Identify which cell holds the provided text, then report its (X, Y) central coordinate. 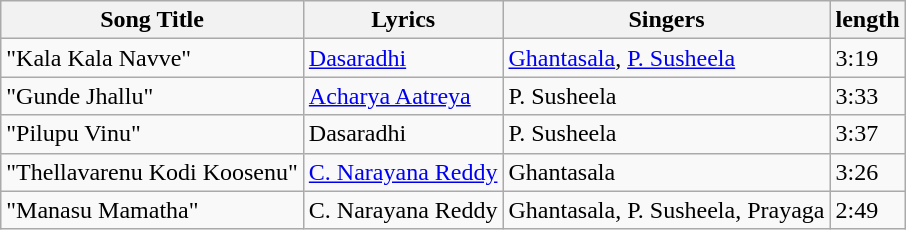
2:49 (868, 210)
Acharya Aatreya (403, 96)
length (868, 20)
Ghantasala, P. Susheela, Prayaga (666, 210)
"Pilupu Vinu" (152, 134)
Ghantasala (666, 172)
3:26 (868, 172)
Lyrics (403, 20)
"Kala Kala Navve" (152, 58)
Singers (666, 20)
3:33 (868, 96)
3:37 (868, 134)
"Gunde Jhallu" (152, 96)
Ghantasala, P. Susheela (666, 58)
"Manasu Mamatha" (152, 210)
"Thellavarenu Kodi Koosenu" (152, 172)
Song Title (152, 20)
3:19 (868, 58)
